Capture the cell that displays the provided text and extract its (X, Y) central coordinate. 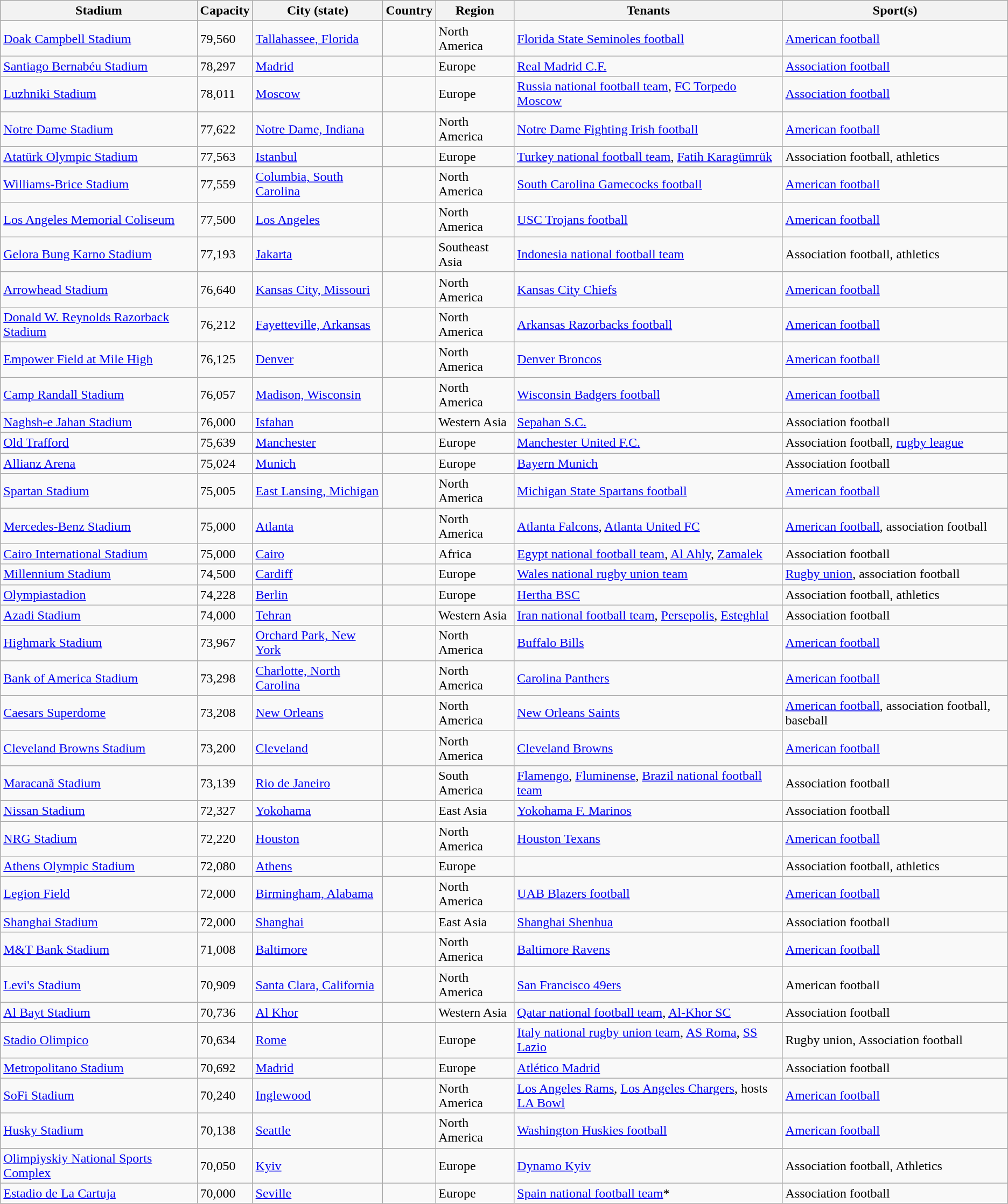
Notre Dame, Indiana (318, 129)
Turkey national football team, Fatih Karagümrük (648, 157)
Carolina Panthers (648, 678)
Naghsh-e Jahan Stadium (99, 423)
South America (475, 783)
Los Angeles Rams, Los Angeles Chargers, hosts LA Bowl (648, 1096)
Houston (318, 839)
Highmark Stadium (99, 643)
Baltimore Ravens (648, 949)
Millennium Stadium (99, 574)
77,563 (225, 157)
Al Khor (318, 1012)
73,208 (225, 713)
Madison, Wisconsin (318, 394)
Istanbul (318, 157)
77,500 (225, 220)
Husky Stadium (99, 1130)
American football, association football (895, 526)
Atlanta Falcons, Atlanta United FC (648, 526)
Azadi Stadium (99, 615)
Association football, Athletics (895, 1166)
75,024 (225, 463)
Baltimore (318, 949)
Luzhniki Stadium (99, 94)
Inglewood (318, 1096)
Atlético Madrid (648, 1068)
Flamengo, Fluminense, Brazil national football team (648, 783)
Athens Olympic Stadium (99, 867)
Athens (318, 867)
72,080 (225, 867)
Russia national football team, FC Torpedo Moscow (648, 94)
76,000 (225, 423)
Caesars Superdome (99, 713)
Atlanta (318, 526)
Cleveland (318, 748)
Estadio de La Cartuja (99, 1193)
Isfahan (318, 423)
SoFi Stadium (99, 1096)
70,909 (225, 985)
Indonesia national football team (648, 254)
Rugby union, association football (895, 574)
Jakarta (318, 254)
New Orleans (318, 713)
70,240 (225, 1096)
70,736 (225, 1012)
Egypt national football team, Al Ahly, Zamalek (648, 554)
Manchester (318, 443)
Spartan Stadium (99, 491)
American football, association football, baseball (895, 713)
Legion Field (99, 895)
Rome (318, 1040)
75,005 (225, 491)
Maracanã Stadium (99, 783)
74,228 (225, 595)
Allianz Arena (99, 463)
Region (475, 11)
USC Trojans football (648, 220)
Olimpiyskiy National Sports Complex (99, 1166)
72,327 (225, 811)
72,220 (225, 839)
Shanghai Shenhua (648, 922)
76,640 (225, 290)
Africa (475, 554)
Sepahan S.C. (648, 423)
Kansas City Chiefs (648, 290)
Moscow (318, 94)
78,297 (225, 66)
Association football, rugby league (895, 443)
City (state) (318, 11)
Stadio Olimpico (99, 1040)
Los Angeles Memorial Coliseum (99, 220)
76,057 (225, 394)
Levi's Stadium (99, 985)
Tenants (648, 11)
Nissan Stadium (99, 811)
Empower Field at Mile High (99, 360)
78,011 (225, 94)
Arrowhead Stadium (99, 290)
Notre Dame Fighting Irish football (648, 129)
79,560 (225, 39)
77,559 (225, 184)
Spain national football team* (648, 1193)
Capacity (225, 11)
Cardiff (318, 574)
Old Trafford (99, 443)
76,212 (225, 324)
Atatürk Olympic Stadium (99, 157)
Yokohama F. Marinos (648, 811)
Yokohama (318, 811)
70,000 (225, 1193)
73,139 (225, 783)
Tallahassee, Florida (318, 39)
Orchard Park, New York (318, 643)
Iran national football team, Persepolis, Esteghlal (648, 615)
Stadium (99, 11)
Michigan State Spartans football (648, 491)
Metropolitano Stadium (99, 1068)
70,050 (225, 1166)
M&T Bank Stadium (99, 949)
Seville (318, 1193)
73,298 (225, 678)
73,200 (225, 748)
Munich (318, 463)
Wales national rugby union team (648, 574)
South Carolina Gamecocks football (648, 184)
Shanghai (318, 922)
Houston Texans (648, 839)
70,138 (225, 1130)
Dynamo Kyiv (648, 1166)
Berlin (318, 595)
Shanghai Stadium (99, 922)
Florida State Seminoles football (648, 39)
Sport(s) (895, 11)
74,000 (225, 615)
NRG Stadium (99, 839)
75,639 (225, 443)
Country (409, 11)
Charlotte, North Carolina (318, 678)
Denver Broncos (648, 360)
New Orleans Saints (648, 713)
Arkansas Razorbacks football (648, 324)
Denver (318, 360)
Bank of America Stadium (99, 678)
Kyiv (318, 1166)
Tehran (318, 615)
Williams-Brice Stadium (99, 184)
Qatar national football team, Al-Khor SC (648, 1012)
74,500 (225, 574)
Santa Clara, California (318, 985)
Olympiastadion (99, 595)
76,125 (225, 360)
Cleveland Browns Stadium (99, 748)
Bayern Munich (648, 463)
Buffalo Bills (648, 643)
Gelora Bung Karno Stadium (99, 254)
Donald W. Reynolds Razorback Stadium (99, 324)
Seattle (318, 1130)
71,008 (225, 949)
Birmingham, Alabama (318, 895)
Kansas City, Missouri (318, 290)
Hertha BSC (648, 595)
Cairo (318, 554)
Doak Campbell Stadium (99, 39)
Cairo International Stadium (99, 554)
Columbia, South Carolina (318, 184)
San Francisco 49ers (648, 985)
Italy national rugby union team, AS Roma, SS Lazio (648, 1040)
Notre Dame Stadium (99, 129)
Mercedes-Benz Stadium (99, 526)
70,634 (225, 1040)
Southeast Asia (475, 254)
Cleveland Browns (648, 748)
Manchester United F.C. (648, 443)
77,622 (225, 129)
Real Madrid C.F. (648, 66)
73,967 (225, 643)
Al Bayt Stadium (99, 1012)
Rio de Janeiro (318, 783)
Wisconsin Badgers football (648, 394)
77,193 (225, 254)
Los Angeles (318, 220)
Fayetteville, Arkansas (318, 324)
UAB Blazers football (648, 895)
Santiago Bernabéu Stadium (99, 66)
East Lansing, Michigan (318, 491)
70,692 (225, 1068)
Rugby union, Association football (895, 1040)
Washington Huskies football (648, 1130)
Camp Randall Stadium (99, 394)
